Scan for the cell matching the given text and deliver its [x, y] coordinate at center. 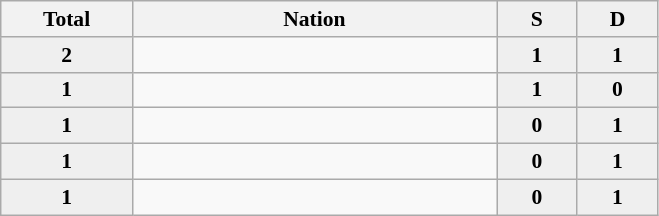
D [618, 19]
Total [67, 19]
S [536, 19]
Nation [314, 19]
2 [67, 55]
